Determine the [x, y] coordinate at the center of the cell enclosing the given text.  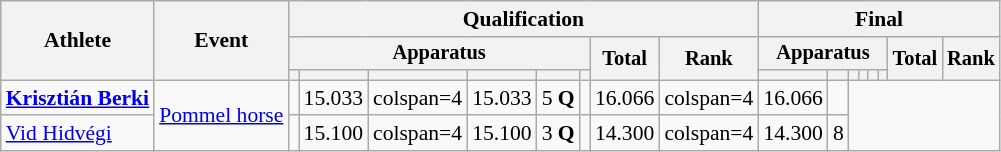
Pommel horse [221, 116]
5 Q [558, 98]
Krisztián Berki [78, 98]
Event [221, 40]
Vid Hidvégi [78, 134]
3 Q [558, 134]
8 [838, 134]
Final [878, 19]
Athlete [78, 40]
Qualification [523, 19]
